Provide the [X, Y] coordinate of the cell's center where the given text is located.  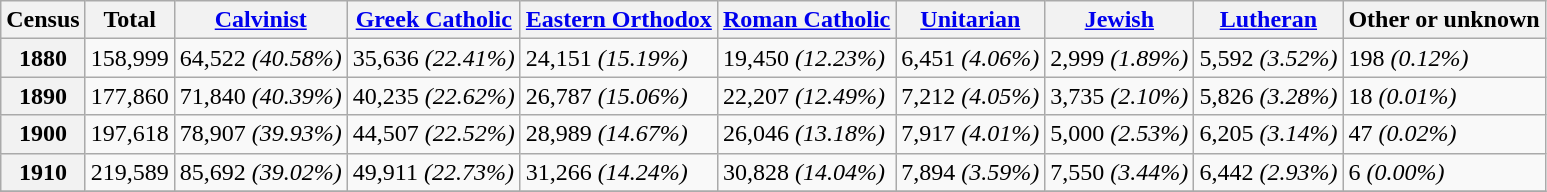
7,917 (4.01%) [970, 134]
64,522 (40.58%) [260, 58]
6,442 (2.93%) [1268, 172]
7,550 (3.44%) [1120, 172]
6 (0.00%) [1444, 172]
177,860 [130, 96]
197,618 [130, 134]
1890 [43, 96]
24,151 (15.19%) [618, 58]
28,989 (14.67%) [618, 134]
219,589 [130, 172]
Greek Catholic [434, 20]
30,828 (14.04%) [806, 172]
1880 [43, 58]
3,735 (2.10%) [1120, 96]
31,266 (14.24%) [618, 172]
Jewish [1120, 20]
158,999 [130, 58]
5,826 (3.28%) [1268, 96]
6,451 (4.06%) [970, 58]
26,046 (13.18%) [806, 134]
1900 [43, 134]
49,911 (22.73%) [434, 172]
2,999 (1.89%) [1120, 58]
7,894 (3.59%) [970, 172]
78,907 (39.93%) [260, 134]
1910 [43, 172]
5,000 (2.53%) [1120, 134]
6,205 (3.14%) [1268, 134]
40,235 (22.62%) [434, 96]
44,507 (22.52%) [434, 134]
Lutheran [1268, 20]
Unitarian [970, 20]
Roman Catholic [806, 20]
5,592 (3.52%) [1268, 58]
47 (0.02%) [1444, 134]
35,636 (22.41%) [434, 58]
7,212 (4.05%) [970, 96]
198 (0.12%) [1444, 58]
Total [130, 20]
Census [43, 20]
22,207 (12.49%) [806, 96]
18 (0.01%) [1444, 96]
26,787 (15.06%) [618, 96]
Other or unknown [1444, 20]
19,450 (12.23%) [806, 58]
85,692 (39.02%) [260, 172]
71,840 (40.39%) [260, 96]
Eastern Orthodox [618, 20]
Calvinist [260, 20]
